Return (x, y) of the center of cell containing provided text 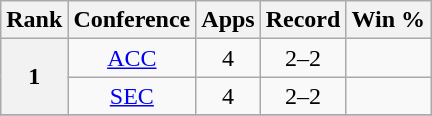
1 (34, 77)
Win % (388, 20)
Conference (132, 20)
Apps (228, 20)
Rank (34, 20)
ACC (132, 58)
SEC (132, 96)
Record (303, 20)
